Find where the given text appears and provide that cell's center as (X, Y) coordinate. 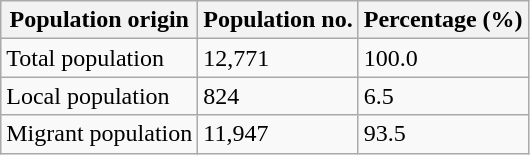
Percentage (%) (443, 20)
11,947 (278, 134)
12,771 (278, 58)
824 (278, 96)
100.0 (443, 58)
Local population (100, 96)
Population no. (278, 20)
Population origin (100, 20)
93.5 (443, 134)
Total population (100, 58)
Migrant population (100, 134)
6.5 (443, 96)
